Provide the [X, Y] coordinate of the cell's center where the given text is located.  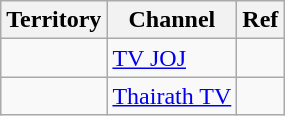
Thairath TV [172, 96]
TV JOJ [172, 58]
Channel [172, 20]
Territory [54, 20]
Ref [260, 20]
